Locate the cell with the specified text and output its (x, y) center coordinate. 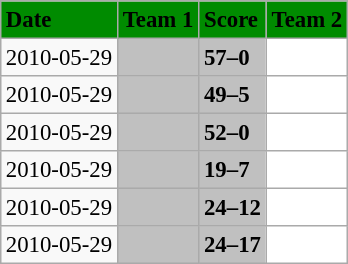
49–5 (233, 95)
Team 1 (158, 20)
52–0 (233, 133)
19–7 (233, 170)
24–12 (233, 208)
57–0 (233, 57)
24–17 (233, 245)
Date (58, 20)
Team 2 (306, 20)
Score (233, 20)
